Find where the given text appears and provide that cell's center as [X, Y] coordinate. 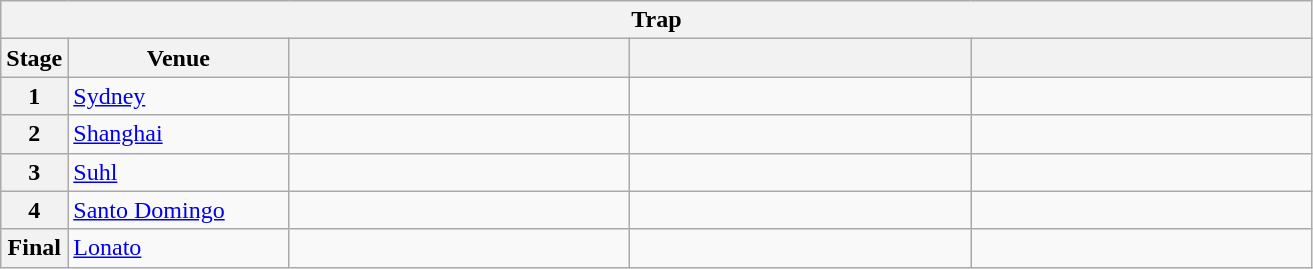
1 [34, 96]
Venue [178, 58]
2 [34, 134]
Suhl [178, 172]
Trap [656, 20]
Lonato [178, 248]
Final [34, 248]
Sydney [178, 96]
Stage [34, 58]
Santo Domingo [178, 210]
3 [34, 172]
Shanghai [178, 134]
4 [34, 210]
